Output the (x, y) coordinate of the center of the cell containing the given text.  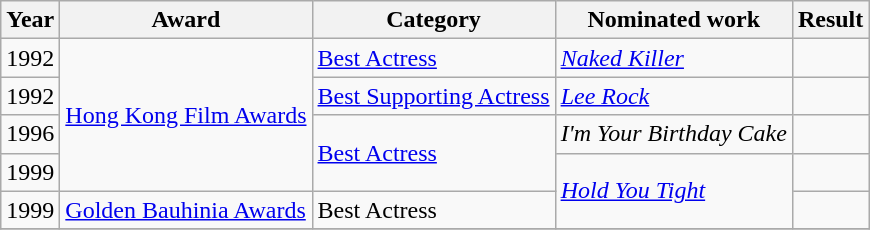
Hold You Tight (674, 191)
Year (30, 20)
Hong Kong Film Awards (186, 115)
I'm Your Birthday Cake (674, 134)
Best Supporting Actress (434, 96)
Golden Bauhinia Awards (186, 210)
Category (434, 20)
1996 (30, 134)
Lee Rock (674, 96)
Award (186, 20)
Naked Killer (674, 58)
Nominated work (674, 20)
Result (830, 20)
